Find where the given text appears and provide that cell's center as [x, y] coordinate. 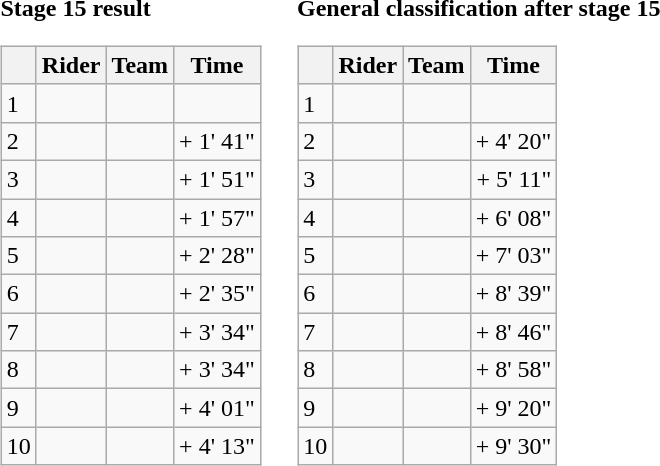
+ 9' 30" [514, 446]
+ 7' 03" [514, 256]
+ 8' 39" [514, 294]
+ 1' 41" [218, 141]
+ 9' 20" [514, 408]
+ 8' 46" [514, 332]
+ 4' 20" [514, 141]
+ 5' 11" [514, 179]
+ 2' 35" [218, 294]
+ 1' 57" [218, 217]
+ 8' 58" [514, 370]
+ 2' 28" [218, 256]
+ 4' 13" [218, 446]
+ 6' 08" [514, 217]
+ 1' 51" [218, 179]
+ 4' 01" [218, 408]
